Detect which cell encompasses the target text, then output its (x, y) center coordinate. 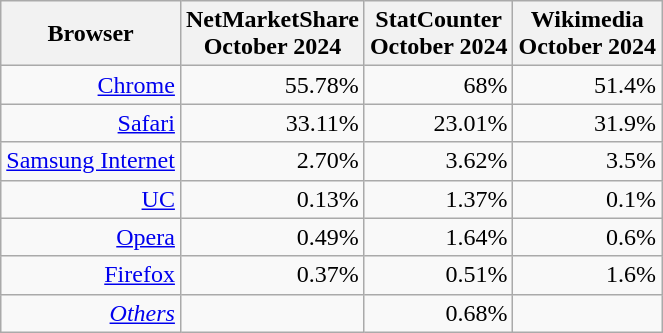
1.64% (438, 237)
0.1% (588, 199)
68% (438, 85)
31.9% (588, 123)
1.6% (588, 275)
0.68% (438, 313)
Browser (91, 34)
0.37% (272, 275)
UC (91, 199)
3.5% (588, 161)
StatCounterOctober 2024 (438, 34)
Firefox (91, 275)
0.51% (438, 275)
51.4% (588, 85)
Samsung Internet (91, 161)
Opera (91, 237)
0.6% (588, 237)
Chrome (91, 85)
2.70% (272, 161)
WikimediaOctober 2024 (588, 34)
23.01% (438, 123)
1.37% (438, 199)
33.11% (272, 123)
Others (91, 313)
0.49% (272, 237)
0.13% (272, 199)
55.78% (272, 85)
NetMarketShareOctober 2024 (272, 34)
Safari (91, 123)
3.62% (438, 161)
